Provide the [x, y] coordinate of the cell's center where the given text is located.  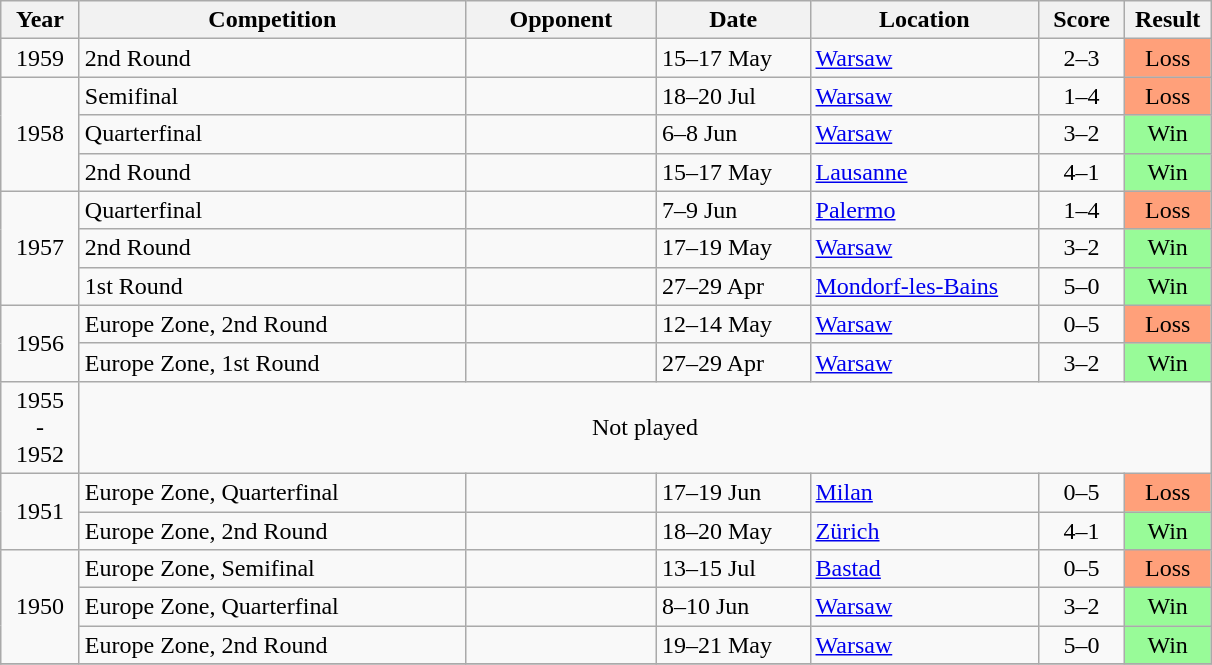
Zürich [924, 531]
1958 [40, 134]
6–8 Jun [733, 134]
1951 [40, 511]
7–9 Jun [733, 210]
19–21 May [733, 645]
Date [733, 20]
Competition [272, 20]
1950 [40, 607]
12–14 May [733, 324]
Mondorf-les-Bains [924, 286]
Milan [924, 492]
Location [924, 20]
17–19 May [733, 248]
1957 [40, 248]
17–19 Jun [733, 492]
13–15 Jul [733, 569]
Bastad [924, 569]
1956 [40, 343]
Palermo [924, 210]
Not played [644, 427]
1959 [40, 58]
Europe Zone, Semifinal [272, 569]
2–3 [1082, 58]
Score [1082, 20]
1955-1952 [40, 427]
18–20 May [733, 531]
Semifinal [272, 96]
Lausanne [924, 172]
8–10 Jun [733, 607]
Opponent [560, 20]
Europe Zone, 1st Round [272, 362]
18–20 Jul [733, 96]
1st Round [272, 286]
Year [40, 20]
Result [1168, 20]
